Detect which cell encompasses the target text, then output its [X, Y] center coordinate. 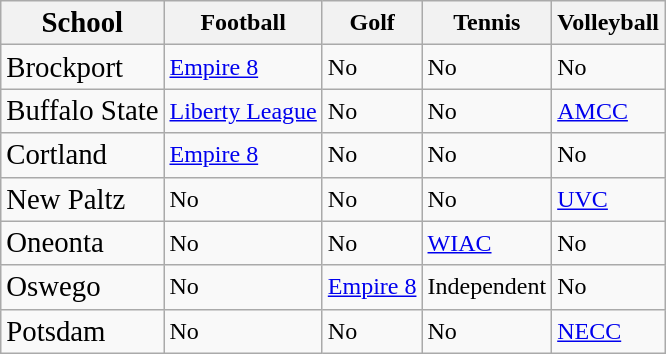
New Paltz [82, 199]
Potsdam [82, 331]
Cortland [82, 155]
Golf [372, 23]
AMCC [608, 111]
Oswego [82, 287]
Tennis [487, 23]
Independent [487, 287]
UVC [608, 199]
Brockport [82, 67]
WIAC [487, 243]
Football [243, 23]
Buffalo State [82, 111]
Volleyball [608, 23]
NECC [608, 331]
Liberty League [243, 111]
School [82, 23]
Oneonta [82, 243]
